Locate the cell with the specified text and output its [X, Y] center coordinate. 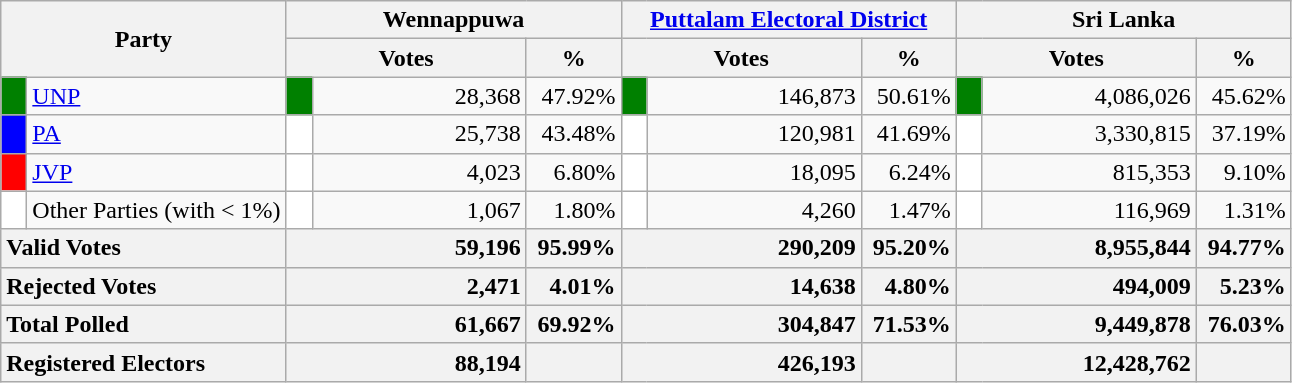
76.03% [1244, 324]
95.20% [908, 248]
2,471 [406, 286]
3,330,815 [1089, 134]
61,667 [406, 324]
5.23% [1244, 286]
Puttalam Electoral District [788, 20]
95.99% [574, 248]
4.80% [908, 286]
59,196 [406, 248]
4,260 [754, 210]
Party [144, 39]
1.47% [908, 210]
69.92% [574, 324]
94.77% [1244, 248]
4,086,026 [1089, 96]
71.53% [908, 324]
14,638 [741, 286]
47.92% [574, 96]
815,353 [1089, 172]
4.01% [574, 286]
494,009 [1076, 286]
18,095 [754, 172]
9.10% [1244, 172]
Rejected Votes [144, 286]
1.31% [1244, 210]
1,067 [419, 210]
8,955,844 [1076, 248]
Wennappuwa [454, 20]
290,209 [741, 248]
120,981 [754, 134]
6.80% [574, 172]
Other Parties (with < 1%) [156, 210]
426,193 [741, 362]
JVP [156, 172]
9,449,878 [1076, 324]
116,969 [1089, 210]
304,847 [741, 324]
12,428,762 [1076, 362]
43.48% [574, 134]
Total Polled [144, 324]
37.19% [1244, 134]
UNP [156, 96]
1.80% [574, 210]
Sri Lanka [1124, 20]
146,873 [754, 96]
6.24% [908, 172]
45.62% [1244, 96]
41.69% [908, 134]
Valid Votes [144, 248]
28,368 [419, 96]
88,194 [406, 362]
4,023 [419, 172]
50.61% [908, 96]
25,738 [419, 134]
Registered Electors [144, 362]
PA [156, 134]
